Capture the cell that displays the provided text and extract its [x, y] central coordinate. 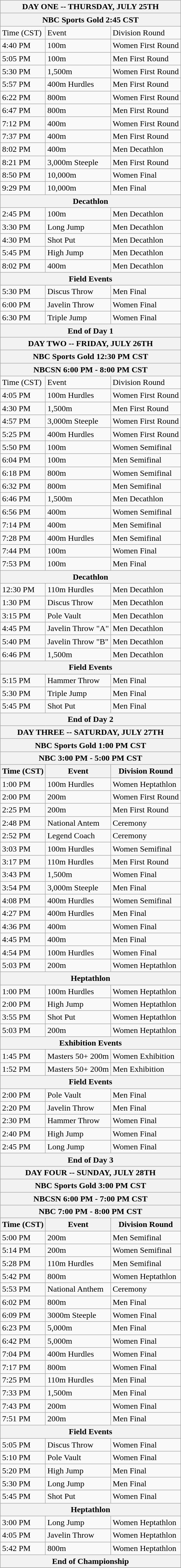
NBCSN 6:00 PM - 7:00 PM CST [91, 1198]
4:40 PM [23, 46]
6:00 PM [23, 305]
6:23 PM [23, 1328]
7:53 PM [23, 564]
4:36 PM [23, 926]
2:30 PM [23, 1121]
3:17 PM [23, 862]
5:53 PM [23, 1289]
NBCSN 6:00 PM - 8:00 PM CST [91, 369]
6:42 PM [23, 1341]
5:20 PM [23, 1471]
Women Exhibition [146, 1056]
5:40 PM [23, 642]
6:47 PM [23, 110]
5:28 PM [23, 1263]
6:09 PM [23, 1315]
1:30 PM [23, 603]
5:14 PM [23, 1250]
2:40 PM [23, 1134]
6:04 PM [23, 460]
7:37 PM [23, 136]
8:50 PM [23, 175]
NBC Sports Gold 12:30 PM CST [91, 356]
3:43 PM [23, 875]
5:10 PM [23, 1458]
3:00 PM [23, 1522]
NBC Sports Gold 3:00 PM CST [91, 1185]
7:04 PM [23, 1354]
2:48 PM [23, 823]
7:17 PM [23, 1367]
1:52 PM [23, 1069]
7:33 PM [23, 1393]
12:30 PM [23, 590]
NBC 3:00 PM - 5:00 PM CST [91, 758]
NBC Sports Gold 1:00 PM CST [91, 745]
6:32 PM [23, 486]
7:14 PM [23, 525]
4:54 PM [23, 952]
2:20 PM [23, 1108]
Javelin Throw "B" [78, 642]
DAY ONE -- THURSDAY, JULY 25TH [91, 7]
End of Championship [91, 1561]
6:02 PM [23, 1302]
NBC 7:00 PM - 8:00 PM CST [91, 1212]
8:21 PM [23, 162]
National Antem [78, 823]
5:25 PM [23, 434]
National Anthem [78, 1289]
End of Day 1 [91, 330]
End of Day 2 [91, 719]
DAY FOUR -- SUNDAY, JULY 28TH [91, 1173]
7:43 PM [23, 1406]
7:25 PM [23, 1380]
NBC Sports Gold 2:45 CST [91, 20]
6:22 PM [23, 97]
3:54 PM [23, 888]
3:03 PM [23, 849]
4:08 PM [23, 901]
3:30 PM [23, 227]
3000m Steeple [78, 1315]
1:45 PM [23, 1056]
9:29 PM [23, 188]
6:18 PM [23, 473]
5:50 PM [23, 447]
2:25 PM [23, 810]
Javelin Throw "A" [78, 629]
5:00 PM [23, 1238]
Exhibition Events [91, 1043]
DAY THREE -- SATURDAY, JULY 27TH [91, 732]
3:15 PM [23, 616]
Men Exhibition [146, 1069]
6:30 PM [23, 318]
5:57 PM [23, 84]
DAY TWO -- FRIDAY, JULY 26TH [91, 343]
2:52 PM [23, 836]
End of Day 3 [91, 1160]
6:56 PM [23, 512]
7:51 PM [23, 1419]
7:28 PM [23, 538]
7:44 PM [23, 551]
Legend Coach [78, 836]
4:57 PM [23, 421]
4:27 PM [23, 914]
7:12 PM [23, 123]
5:15 PM [23, 680]
3:55 PM [23, 1017]
